Extract the [x, y] coordinate from the center of the cell holding the provided text.  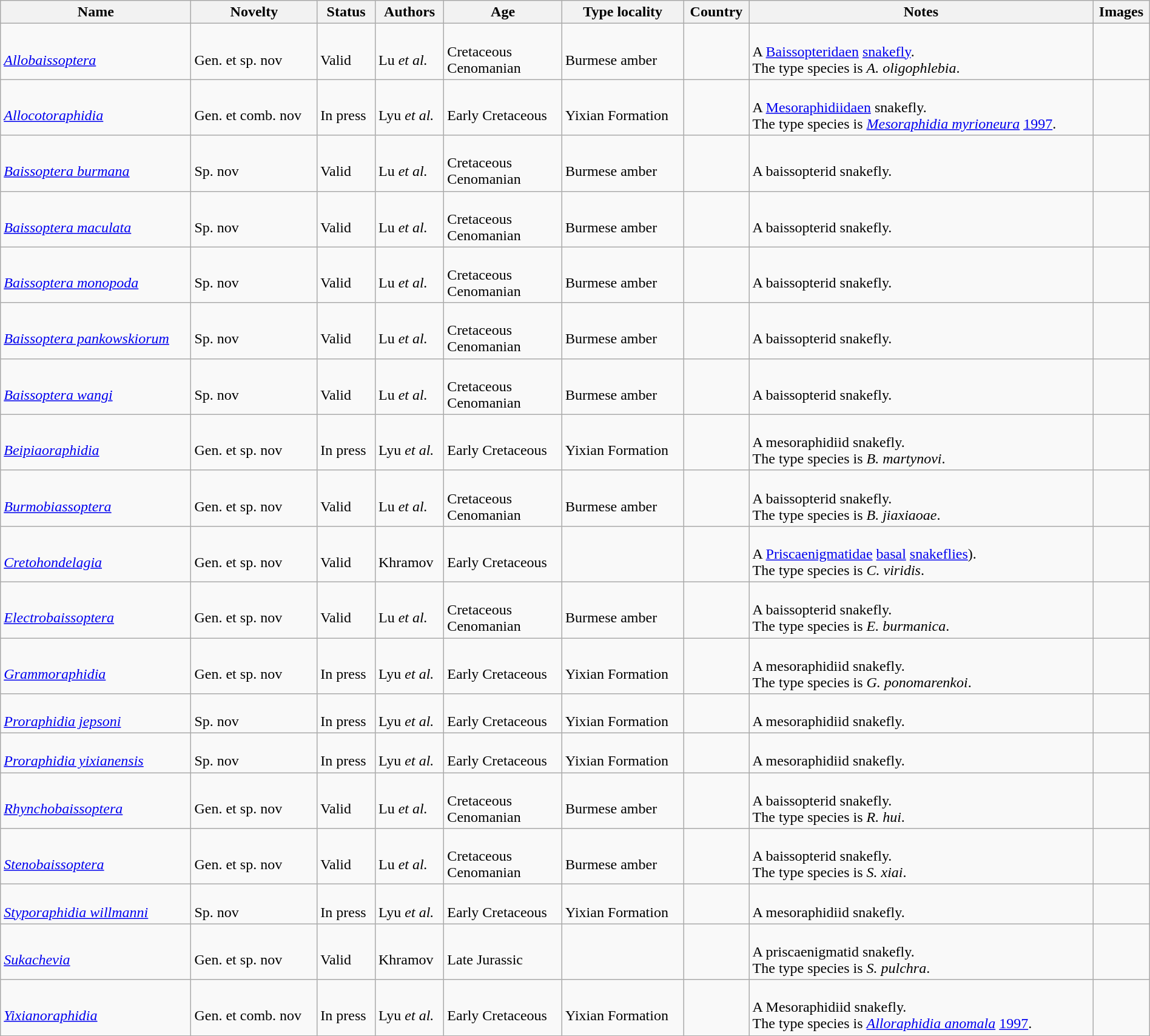
Late Jurassic [503, 952]
Styporaphidia willmanni [96, 904]
Burmobiassoptera [96, 498]
Allobaissoptera [96, 52]
A baissopterid snakefly. The type species is S. xiai. [921, 856]
Images [1121, 12]
A baissopterid snakefly. The type species is E. burmanica. [921, 610]
Cretohondelagia [96, 554]
Beipiaoraphidia [96, 442]
A baissopterid snakefly. The type species is B. jiaxiaoae. [921, 498]
Grammoraphidia [96, 666]
Proraphidia jepsoni [96, 713]
Electrobaissoptera [96, 610]
A baissopterid snakefly. The type species is R. hui. [921, 801]
A priscaenigmatid snakefly. The type species is S. pulchra. [921, 952]
Baissoptera wangi [96, 386]
Type locality [622, 12]
Notes [921, 12]
A Mesoraphidiidaen snakefly. The type species is Mesoraphidia myrioneura 1997. [921, 107]
A mesoraphidiid snakefly.The type species is G. ponomarenkoi. [921, 666]
A mesoraphidiid snakefly. The type species is B. martynovi. [921, 442]
Status [346, 12]
A Mesoraphidiid snakefly. The type species is Alloraphidia anomala 1997. [921, 1007]
Baissoptera burmana [96, 163]
Allocotoraphidia [96, 107]
Baissoptera monopoda [96, 275]
Yixianoraphidia [96, 1007]
Baissoptera maculata [96, 219]
Baissoptera pankowskiorum [96, 331]
A Priscaenigmatidae basal snakeflies). The type species is C. viridis. [921, 554]
Country [716, 12]
A Baissopteridaen snakefly. The type species is A. oligophlebia. [921, 52]
Novelty [254, 12]
Rhynchobaissoptera [96, 801]
Name [96, 12]
Authors [409, 12]
Stenobaissoptera [96, 856]
Sukachevia [96, 952]
Age [503, 12]
Proraphidia yixianensis [96, 753]
